From the cell containing the given text, extract its center point as [x, y] coordinate. 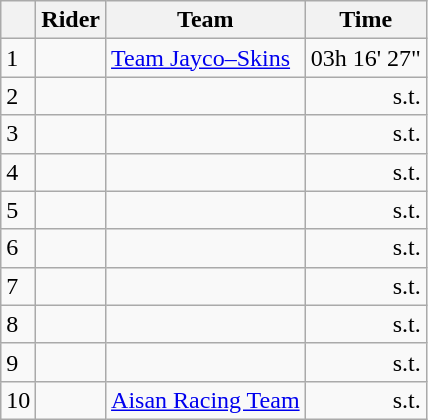
Team [206, 20]
Rider [71, 20]
5 [18, 210]
10 [18, 400]
Aisan Racing Team [206, 400]
03h 16' 27" [366, 58]
6 [18, 248]
Team Jayco–Skins [206, 58]
3 [18, 134]
4 [18, 172]
1 [18, 58]
7 [18, 286]
Time [366, 20]
2 [18, 96]
8 [18, 324]
9 [18, 362]
